Locate the cell with the specified text and output its [x, y] center coordinate. 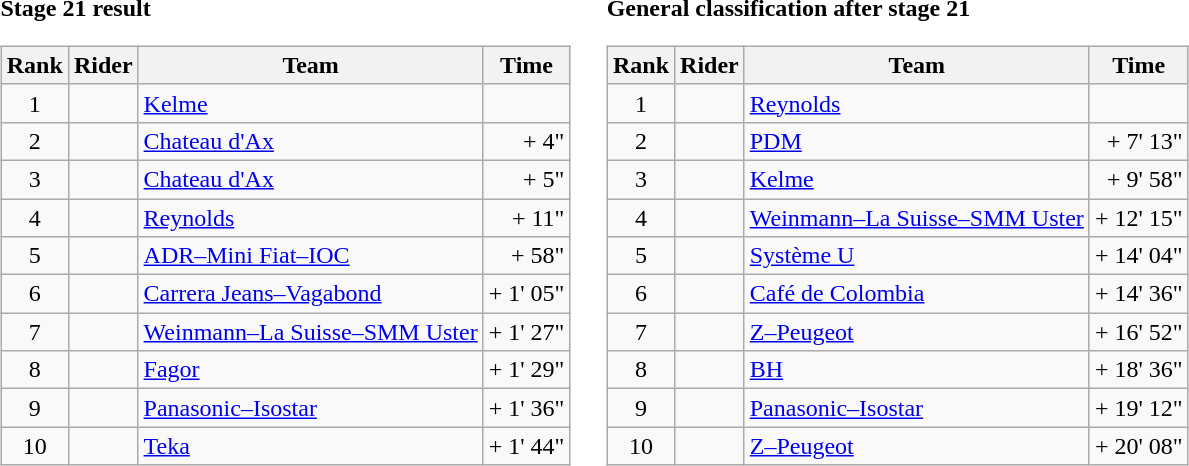
+ 1' 27" [526, 332]
+ 1' 44" [526, 446]
Café de Colombia [916, 294]
+ 12' 15" [1138, 217]
Carrera Jeans–Vagabond [310, 294]
+ 19' 12" [1138, 408]
+ 11" [526, 217]
+ 14' 04" [1138, 256]
+ 16' 52" [1138, 332]
+ 1' 36" [526, 408]
ADR–Mini Fiat–IOC [310, 256]
+ 4" [526, 141]
+ 20' 08" [1138, 446]
+ 5" [526, 179]
+ 1' 05" [526, 294]
PDM [916, 141]
+ 1' 29" [526, 370]
+ 9' 58" [1138, 179]
+ 58" [526, 256]
Teka [310, 446]
Système U [916, 256]
BH [916, 370]
+ 18' 36" [1138, 370]
+ 14' 36" [1138, 294]
Fagor [310, 370]
+ 7' 13" [1138, 141]
